Find where the given text appears and provide that cell's center as [x, y] coordinate. 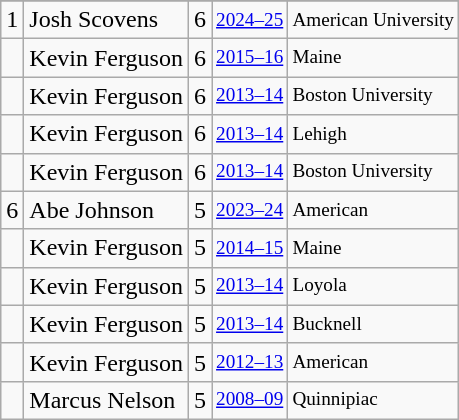
Lehigh [374, 134]
Abe Johnson [106, 210]
2008–09 [250, 400]
American University [374, 20]
Marcus Nelson [106, 400]
2024–25 [250, 20]
Quinnipiac [374, 400]
1 [12, 20]
Bucknell [374, 324]
2014–15 [250, 248]
2012–13 [250, 362]
Josh Scovens [106, 20]
2015–16 [250, 58]
2023–24 [250, 210]
Loyola [374, 286]
